From the cell containing the given text, extract its center point as [X, Y] coordinate. 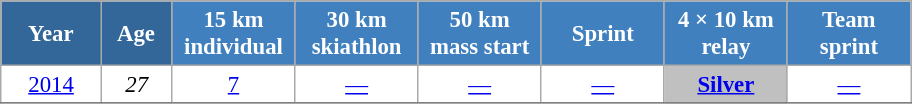
Sprint [602, 34]
2014 [52, 85]
Age [136, 34]
Year [52, 34]
50 km mass start [480, 34]
30 km skiathlon [356, 34]
Silver [726, 85]
4 × 10 km relay [726, 34]
15 km individual [234, 34]
Team sprint [848, 34]
27 [136, 85]
7 [234, 85]
